Locate the cell with the specified text and output its (X, Y) center coordinate. 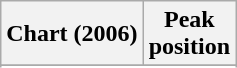
Peakposition (189, 34)
Chart (2006) (72, 34)
